Return (X, Y) of the center of cell containing provided text 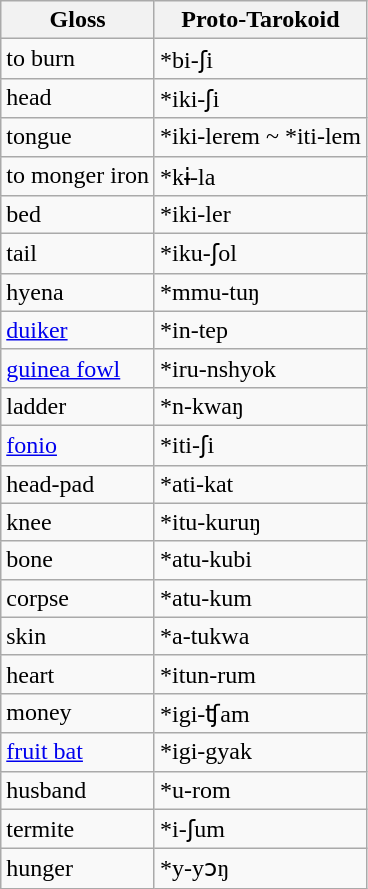
tail (78, 254)
*bi-ʃi (260, 59)
*iku-ʃol (260, 254)
hyena (78, 292)
husband (78, 790)
to monger iron (78, 176)
guinea fowl (78, 368)
Gloss (78, 20)
*u-rom (260, 790)
*atu-kubi (260, 560)
to burn (78, 59)
bone (78, 560)
tongue (78, 137)
*ati-kat (260, 484)
bed (78, 215)
*igi-ʧam (260, 713)
*i-ʃum (260, 829)
heart (78, 674)
head (78, 98)
knee (78, 522)
*in-tep (260, 330)
*iki-ler (260, 215)
corpse (78, 598)
*y-yɔŋ (260, 869)
*atu-kum (260, 598)
hunger (78, 869)
*a-tukwa (260, 636)
*iki-lerem ~ *iti-lem (260, 137)
fruit bat (78, 752)
skin (78, 636)
money (78, 713)
*kɨ-la (260, 176)
*iru-nshyok (260, 368)
*iti-ʃi (260, 445)
fonio (78, 445)
*itu-kuruŋ (260, 522)
Proto-Tarokoid (260, 20)
duiker (78, 330)
*n-kwaŋ (260, 406)
*itun-rum (260, 674)
*iki-ʃi (260, 98)
termite (78, 829)
*mmu-tuŋ (260, 292)
*igi-gyak (260, 752)
ladder (78, 406)
head-pad (78, 484)
